For the text-containing cell, return its midpoint in (x, y) coordinate format. 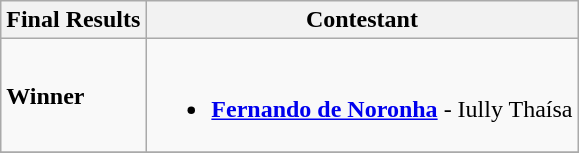
Final Results (74, 20)
Winner (74, 96)
Contestant (362, 20)
Fernando de Noronha - Iully Thaísa (362, 96)
